Output the [x, y] coordinate of the center of the cell containing the given text.  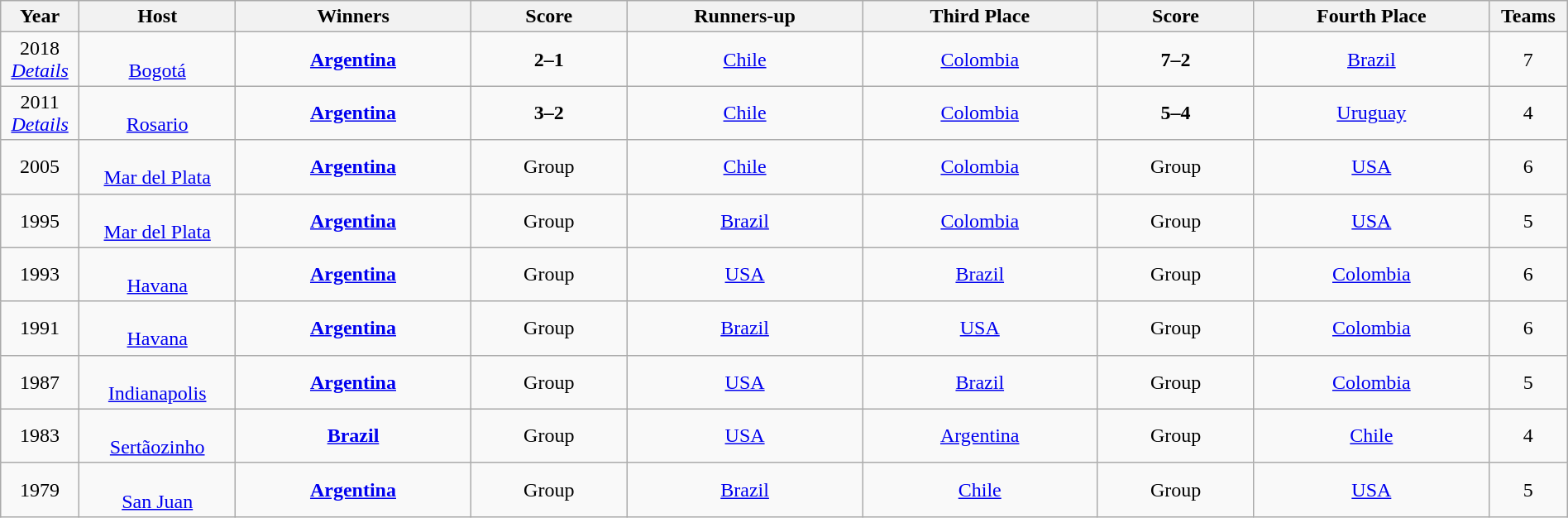
Rosario [157, 113]
3–2 [549, 113]
1993 [40, 275]
San Juan [157, 490]
1987 [40, 382]
7–2 [1176, 60]
1995 [40, 220]
Host [157, 17]
Winners [353, 17]
1991 [40, 328]
Uruguay [1371, 113]
2011 Details [40, 113]
1979 [40, 490]
Teams [1528, 17]
Third Place [980, 17]
7 [1528, 60]
Sertãozinho [157, 435]
2005 [40, 167]
Runners-up [745, 17]
Indianapolis [157, 382]
1983 [40, 435]
2–1 [549, 60]
5–4 [1176, 113]
Bogotá [157, 60]
2018 Details [40, 60]
Fourth Place [1371, 17]
Year [40, 17]
